Scan for the cell matching the given text and deliver its [X, Y] coordinate at center. 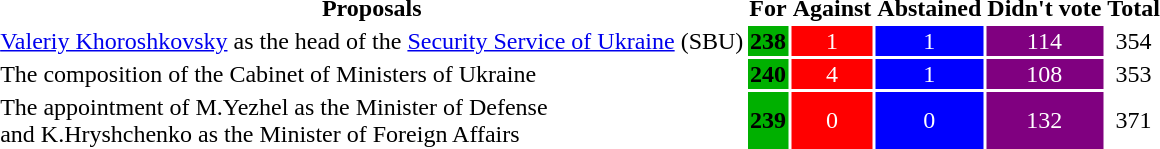
240 [768, 74]
132 [1044, 120]
108 [1044, 74]
238 [768, 41]
4 [832, 74]
114 [1044, 41]
239 [768, 120]
